For the text-containing cell, return its midpoint in [x, y] coordinate format. 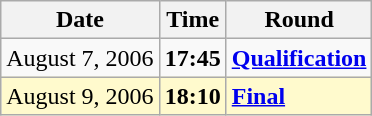
Time [192, 20]
August 7, 2006 [80, 58]
Final [299, 96]
August 9, 2006 [80, 96]
Date [80, 20]
17:45 [192, 58]
Round [299, 20]
Qualification [299, 58]
18:10 [192, 96]
